Return (x, y) of the center of cell containing provided text 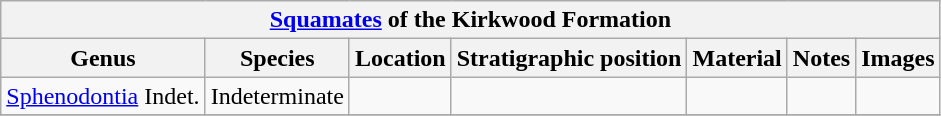
Stratigraphic position (569, 58)
Material (737, 58)
Notes (821, 58)
Images (898, 58)
Species (277, 58)
Genus (103, 58)
Squamates of the Kirkwood Formation (470, 20)
Indeterminate (277, 96)
Sphenodontia Indet. (103, 96)
Location (400, 58)
